Locate the cell with the specified text and output its (X, Y) center coordinate. 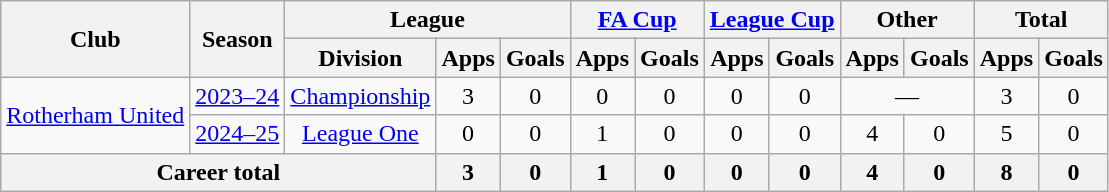
2023–24 (238, 96)
Career total (218, 172)
League (428, 20)
2024–25 (238, 134)
Total (1041, 20)
Championship (360, 96)
— (907, 96)
Rotherham United (96, 115)
Season (238, 39)
League One (360, 134)
League Cup (772, 20)
8 (1006, 172)
Other (907, 20)
Division (360, 58)
5 (1006, 134)
FA Cup (637, 20)
Club (96, 39)
